Determine the [x, y] coordinate at the center of the cell enclosing the given text.  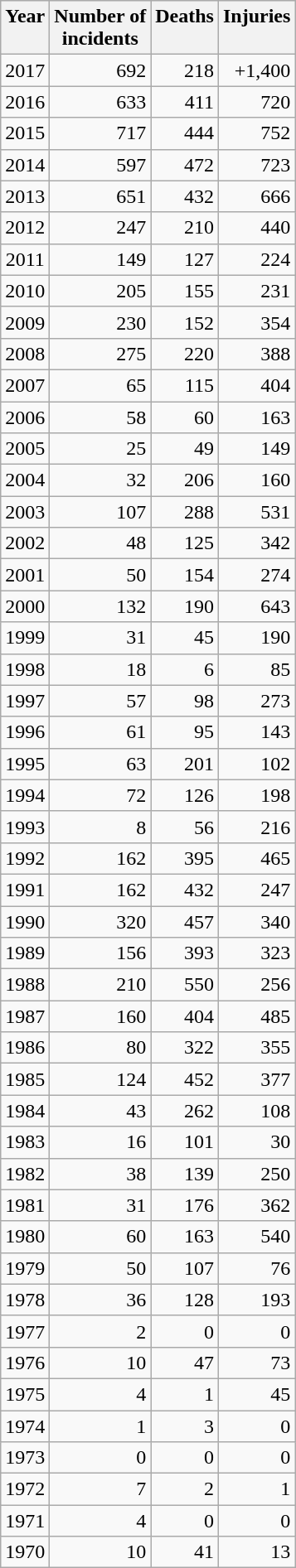
Number ofincidents [100, 28]
127 [185, 259]
440 [256, 228]
218 [185, 70]
48 [100, 543]
531 [256, 512]
485 [256, 1016]
2007 [25, 385]
1990 [25, 922]
411 [185, 102]
717 [100, 133]
1980 [25, 1237]
98 [185, 701]
57 [100, 701]
2012 [25, 228]
38 [100, 1174]
47 [185, 1363]
275 [100, 354]
1991 [25, 890]
444 [185, 133]
723 [256, 165]
Year [25, 28]
206 [185, 480]
2004 [25, 480]
125 [185, 543]
472 [185, 165]
452 [185, 1079]
1999 [25, 638]
1995 [25, 764]
2016 [25, 102]
362 [256, 1205]
2002 [25, 543]
597 [100, 165]
250 [256, 1174]
124 [100, 1079]
115 [185, 385]
1978 [25, 1300]
61 [100, 732]
155 [185, 291]
30 [256, 1142]
102 [256, 764]
1972 [25, 1489]
73 [256, 1363]
1974 [25, 1426]
2009 [25, 322]
2015 [25, 133]
43 [100, 1111]
1983 [25, 1142]
1998 [25, 669]
2000 [25, 606]
651 [100, 196]
354 [256, 322]
2005 [25, 449]
76 [256, 1268]
2014 [25, 165]
56 [185, 827]
1993 [25, 827]
63 [100, 764]
1975 [25, 1394]
230 [100, 322]
1970 [25, 1552]
13 [256, 1552]
49 [185, 449]
72 [100, 795]
205 [100, 291]
1982 [25, 1174]
132 [100, 606]
2011 [25, 259]
2008 [25, 354]
216 [256, 827]
1996 [25, 732]
377 [256, 1079]
18 [100, 669]
1987 [25, 1016]
65 [100, 385]
16 [100, 1142]
323 [256, 953]
342 [256, 543]
1976 [25, 1363]
643 [256, 606]
355 [256, 1048]
139 [185, 1174]
108 [256, 1111]
25 [100, 449]
262 [185, 1111]
288 [185, 512]
7 [100, 1489]
322 [185, 1048]
231 [256, 291]
720 [256, 102]
1997 [25, 701]
256 [256, 985]
274 [256, 575]
2013 [25, 196]
1992 [25, 858]
2001 [25, 575]
1988 [25, 985]
395 [185, 858]
2006 [25, 417]
58 [100, 417]
+1,400 [256, 70]
Deaths [185, 28]
220 [185, 354]
152 [185, 322]
85 [256, 669]
633 [100, 102]
8 [100, 827]
340 [256, 922]
1985 [25, 1079]
540 [256, 1237]
1986 [25, 1048]
32 [100, 480]
273 [256, 701]
154 [185, 575]
393 [185, 953]
201 [185, 764]
465 [256, 858]
1989 [25, 953]
320 [100, 922]
2010 [25, 291]
1981 [25, 1205]
80 [100, 1048]
550 [185, 985]
2017 [25, 70]
143 [256, 732]
388 [256, 354]
666 [256, 196]
95 [185, 732]
193 [256, 1300]
3 [185, 1426]
1971 [25, 1521]
176 [185, 1205]
41 [185, 1552]
1984 [25, 1111]
198 [256, 795]
692 [100, 70]
1973 [25, 1458]
2003 [25, 512]
128 [185, 1300]
6 [185, 669]
Injuries [256, 28]
1979 [25, 1268]
1994 [25, 795]
156 [100, 953]
36 [100, 1300]
457 [185, 922]
224 [256, 259]
1977 [25, 1331]
752 [256, 133]
126 [185, 795]
101 [185, 1142]
